Detect which cell encompasses the target text, then output its [X, Y] center coordinate. 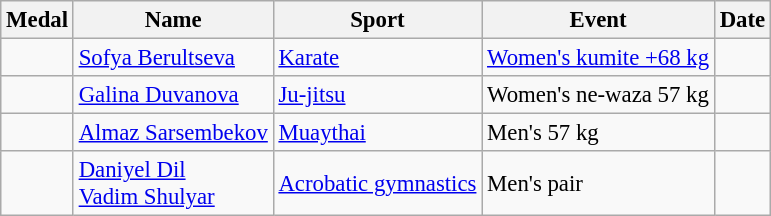
Acrobatic gymnastics [378, 184]
Almaz Sarsembekov [173, 133]
Sport [378, 20]
Medal [38, 20]
Women's kumite +68 kg [598, 58]
Women's ne-waza 57 kg [598, 95]
Daniyel DilVadim Shulyar [173, 184]
Event [598, 20]
Muaythai [378, 133]
Men's 57 kg [598, 133]
Date [742, 20]
Galina Duvanova [173, 95]
Name [173, 20]
Karate [378, 58]
Men's pair [598, 184]
Sofya Berultseva [173, 58]
Ju-jitsu [378, 95]
